Provide the (X, Y) coordinate of the cell's center where the given text is located.  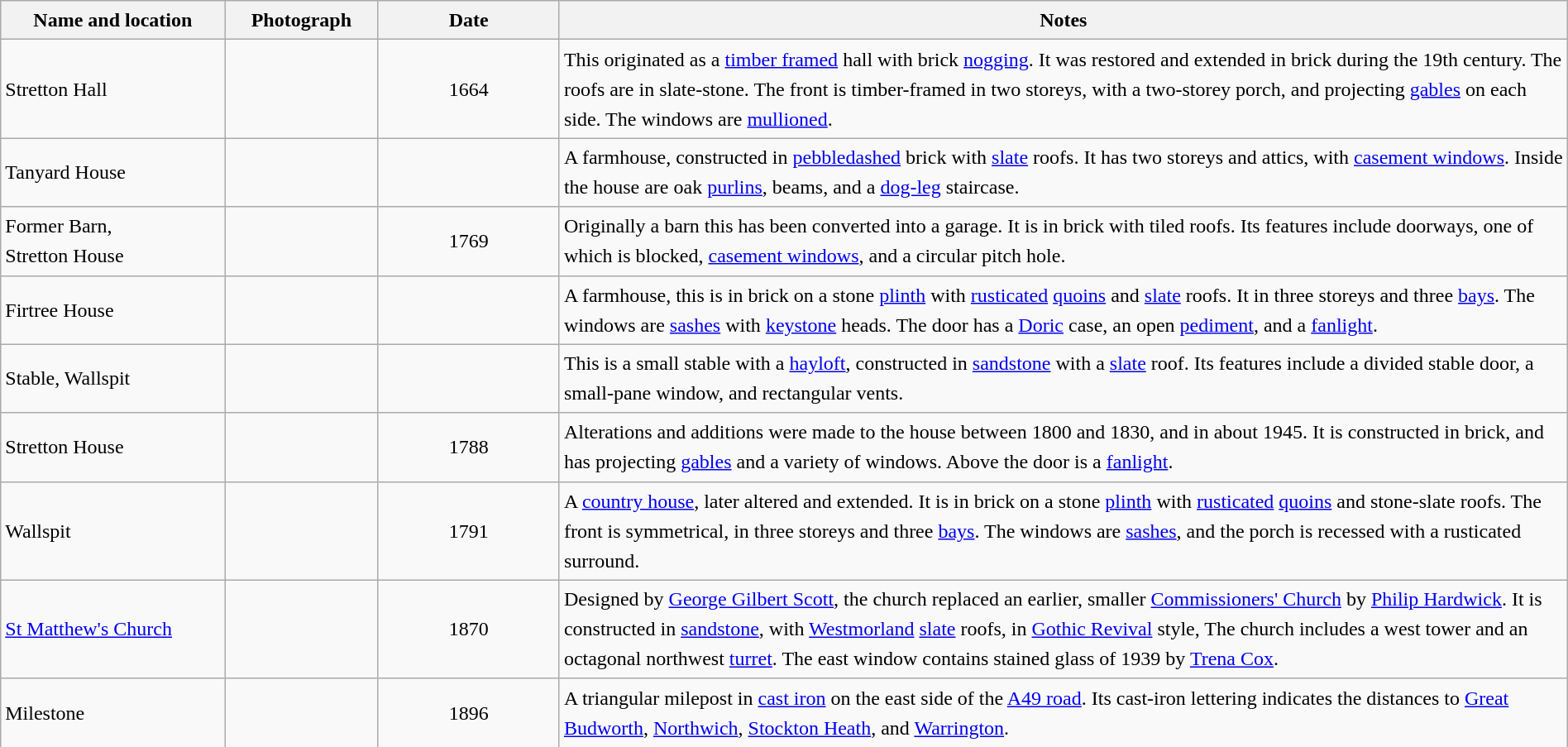
1664 (468, 89)
Tanyard House (112, 172)
Wallspit (112, 531)
1769 (468, 242)
Notes (1064, 20)
St Matthew's Church (112, 629)
Firtree House (112, 309)
1896 (468, 713)
Stable, Wallspit (112, 379)
1791 (468, 531)
1870 (468, 629)
Milestone (112, 713)
Date (468, 20)
Stretton House (112, 447)
1788 (468, 447)
Name and location (112, 20)
Former Barn,Stretton House (112, 242)
Stretton Hall (112, 89)
Photograph (301, 20)
